Find where the given text appears and provide that cell's center as (x, y) coordinate. 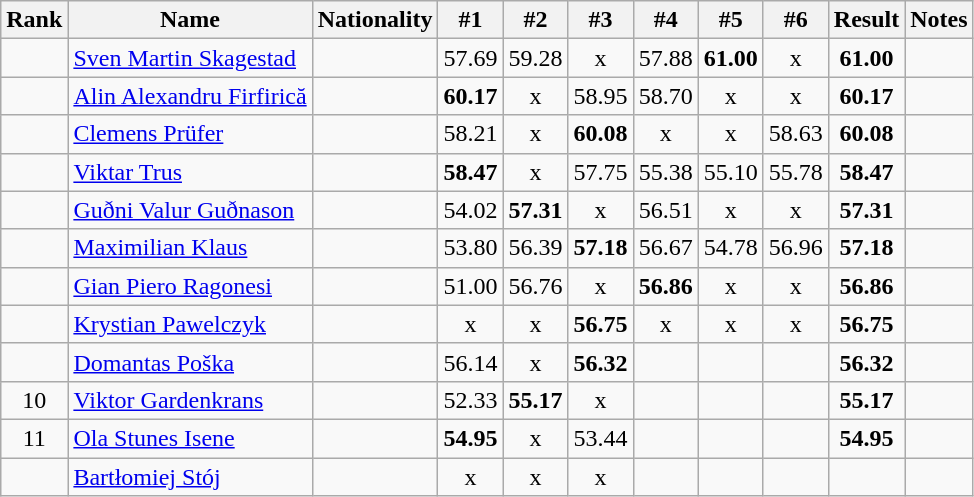
54.02 (470, 210)
Bartłomiej Stój (190, 477)
Name (190, 20)
#1 (470, 20)
56.14 (470, 362)
Domantas Poška (190, 362)
55.10 (730, 172)
#4 (666, 20)
56.39 (536, 248)
#5 (730, 20)
56.76 (536, 286)
Alin Alexandru Firfirică (190, 96)
55.38 (666, 172)
10 (34, 400)
56.67 (666, 248)
57.75 (600, 172)
51.00 (470, 286)
56.96 (796, 248)
52.33 (470, 400)
Ola Stunes Isene (190, 438)
56.51 (666, 210)
Nationality (375, 20)
58.70 (666, 96)
58.63 (796, 134)
Maximilian Klaus (190, 248)
59.28 (536, 58)
Gian Piero Ragonesi (190, 286)
Notes (939, 20)
58.95 (600, 96)
53.80 (470, 248)
#6 (796, 20)
11 (34, 438)
Viktar Trus (190, 172)
Clemens Prüfer (190, 134)
#2 (536, 20)
Rank (34, 20)
57.88 (666, 58)
Guðni Valur Guðnason (190, 210)
57.69 (470, 58)
53.44 (600, 438)
#3 (600, 20)
Result (866, 20)
Sven Martin Skagestad (190, 58)
Viktor Gardenkrans (190, 400)
Krystian Pawelczyk (190, 324)
55.78 (796, 172)
54.78 (730, 248)
58.21 (470, 134)
